For the text-containing cell, return its midpoint in [x, y] coordinate format. 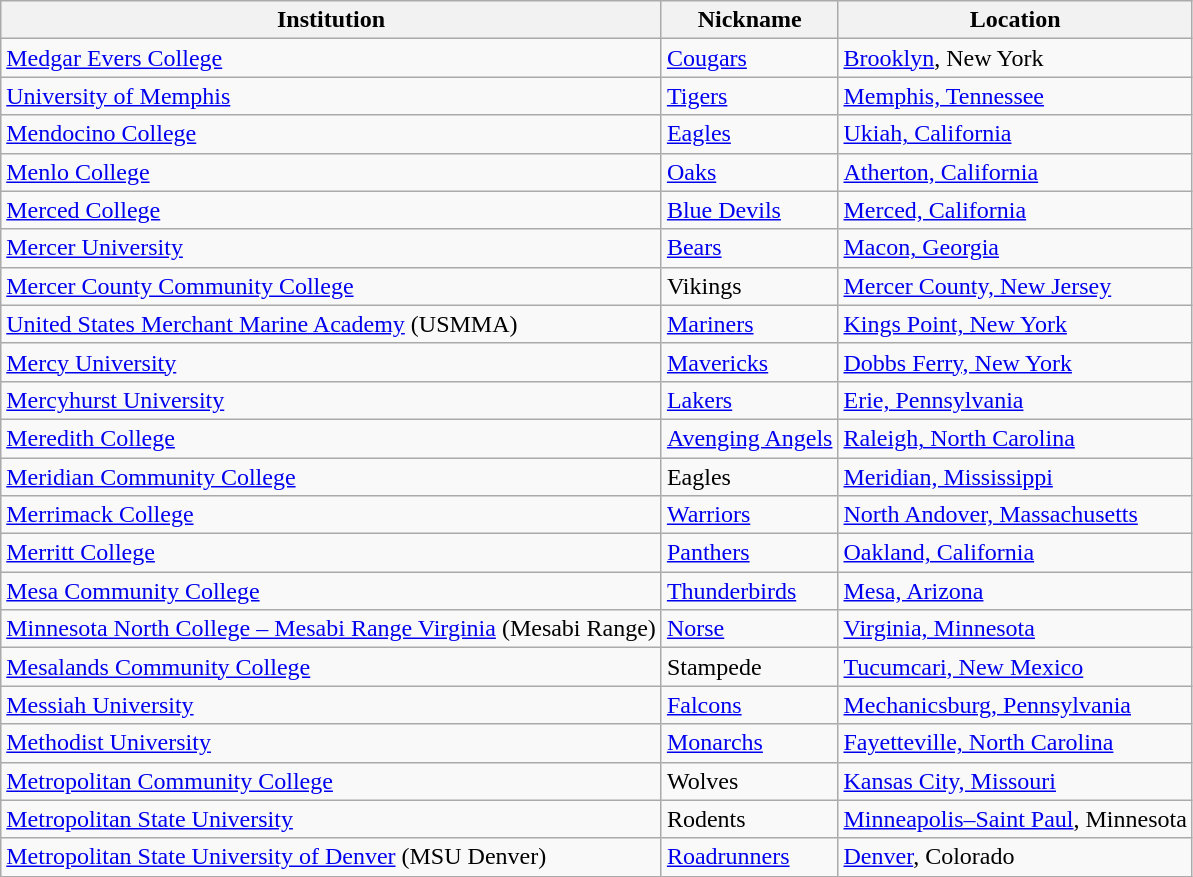
Dobbs Ferry, New York [1015, 362]
Lakers [750, 400]
Metropolitan Community College [332, 781]
Warriors [750, 515]
Minnesota North College – Mesabi Range Virginia (Mesabi Range) [332, 629]
Raleigh, North Carolina [1015, 438]
Mariners [750, 324]
Messiah University [332, 705]
Mesalands Community College [332, 667]
Merritt College [332, 553]
Mechanicsburg, Pennsylvania [1015, 705]
Mercer University [332, 248]
Location [1015, 20]
Wolves [750, 781]
Mercy University [332, 362]
Bears [750, 248]
Stampede [750, 667]
Metropolitan State University [332, 819]
Meredith College [332, 438]
Minneapolis–Saint Paul, Minnesota [1015, 819]
University of Memphis [332, 96]
Merced College [332, 210]
Metropolitan State University of Denver (MSU Denver) [332, 857]
Cougars [750, 58]
Fayetteville, North Carolina [1015, 743]
Mendocino College [332, 134]
Mercyhurst University [332, 400]
United States Merchant Marine Academy (USMMA) [332, 324]
Tigers [750, 96]
Institution [332, 20]
Mesa Community College [332, 591]
Monarchs [750, 743]
Roadrunners [750, 857]
Denver, Colorado [1015, 857]
Oaks [750, 172]
Mavericks [750, 362]
Panthers [750, 553]
North Andover, Massachusetts [1015, 515]
Oakland, California [1015, 553]
Rodents [750, 819]
Nickname [750, 20]
Avenging Angels [750, 438]
Medgar Evers College [332, 58]
Falcons [750, 705]
Atherton, California [1015, 172]
Vikings [750, 286]
Ukiah, California [1015, 134]
Merrimack College [332, 515]
Brooklyn, New York [1015, 58]
Virginia, Minnesota [1015, 629]
Norse [750, 629]
Meridian Community College [332, 477]
Mesa, Arizona [1015, 591]
Thunderbirds [750, 591]
Kansas City, Missouri [1015, 781]
Tucumcari, New Mexico [1015, 667]
Meridian, Mississippi [1015, 477]
Merced, California [1015, 210]
Kings Point, New York [1015, 324]
Erie, Pennsylvania [1015, 400]
Mercer County, New Jersey [1015, 286]
Macon, Georgia [1015, 248]
Menlo College [332, 172]
Blue Devils [750, 210]
Memphis, Tennessee [1015, 96]
Methodist University [332, 743]
Mercer County Community College [332, 286]
